Scan for the cell matching the given text and deliver its [x, y] coordinate at center. 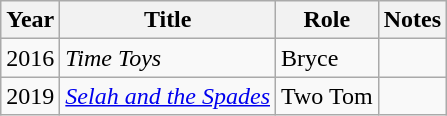
Notes [412, 20]
Year [30, 20]
Role [328, 20]
Selah and the Spades [168, 96]
2019 [30, 96]
2016 [30, 58]
Time Toys [168, 58]
Two Tom [328, 96]
Bryce [328, 58]
Title [168, 20]
